Locate the cell with the specified text and output its [X, Y] center coordinate. 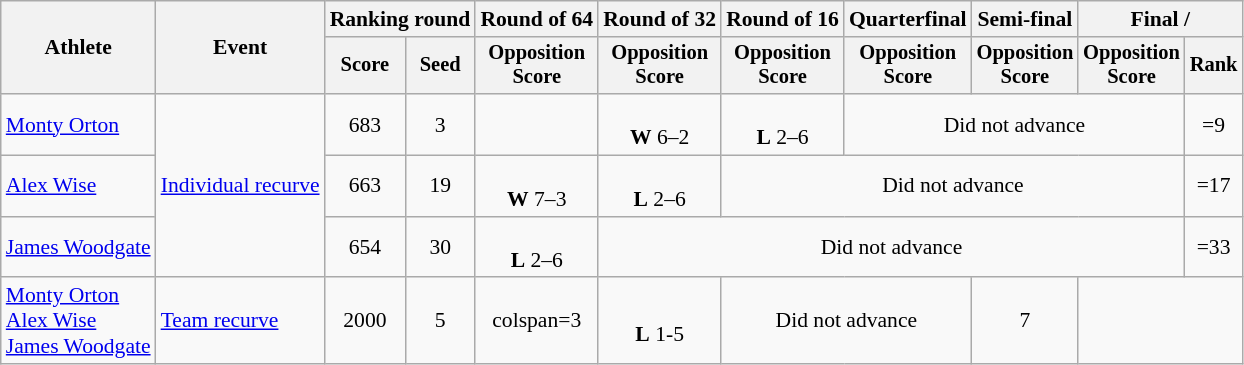
Monty OrtonAlex WiseJames Woodgate [78, 322]
Athlete [78, 48]
19 [440, 186]
Team recurve [240, 322]
Seed [440, 66]
colspan=3 [536, 322]
683 [366, 124]
3 [440, 124]
Individual recurve [240, 186]
=9 [1214, 124]
Event [240, 48]
W 6–2 [660, 124]
Round of 32 [660, 19]
=17 [1214, 186]
L 1-5 [660, 322]
Quarterfinal [908, 19]
Ranking round [400, 19]
Round of 64 [536, 19]
5 [440, 322]
30 [440, 248]
Final / [1160, 19]
7 [1026, 322]
Monty Orton [78, 124]
Alex Wise [78, 186]
James Woodgate [78, 248]
Semi-final [1026, 19]
663 [366, 186]
=33 [1214, 248]
Round of 16 [782, 19]
2000 [366, 322]
Rank [1214, 66]
Score [366, 66]
654 [366, 248]
W 7–3 [536, 186]
